Determine the (X, Y) coordinate at the center of the cell enclosing the given text.  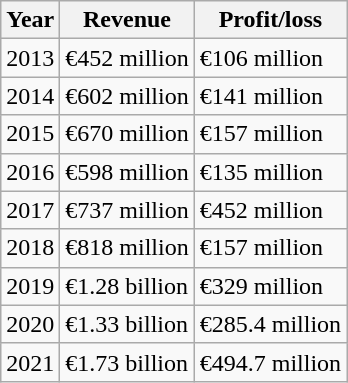
2019 (30, 286)
€494.7 million (270, 362)
€329 million (270, 286)
Profit/loss (270, 20)
€818 million (127, 248)
€135 million (270, 172)
2018 (30, 248)
€106 million (270, 58)
2021 (30, 362)
2016 (30, 172)
€285.4 million (270, 324)
€141 million (270, 96)
€1.73 billion (127, 362)
2013 (30, 58)
2017 (30, 210)
2014 (30, 96)
2020 (30, 324)
€670 million (127, 134)
2015 (30, 134)
€602 million (127, 96)
€737 million (127, 210)
Revenue (127, 20)
Year (30, 20)
€1.33 billion (127, 324)
€598 million (127, 172)
€1.28 billion (127, 286)
